Capture the cell that displays the provided text and extract its [x, y] central coordinate. 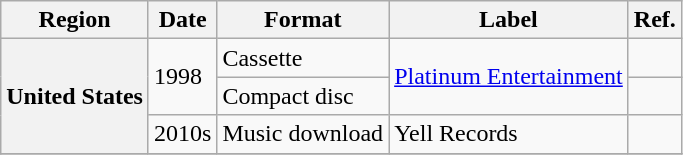
Date [182, 20]
Compact disc [303, 96]
Region [75, 20]
2010s [182, 134]
Cassette [303, 58]
1998 [182, 77]
Ref. [654, 20]
Yell Records [509, 134]
Format [303, 20]
United States [75, 96]
Music download [303, 134]
Platinum Entertainment [509, 77]
Label [509, 20]
